Return the [x, y] coordinate for the center point of the cell that contains the specified text.  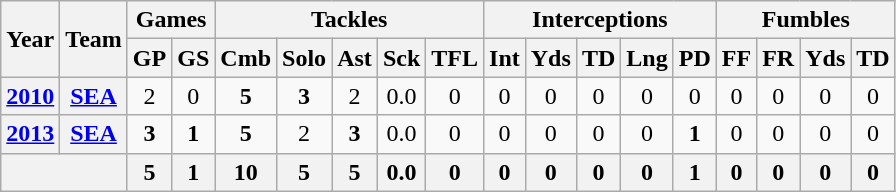
FR [778, 58]
Cmb [246, 58]
Team [94, 39]
Interceptions [600, 20]
Sck [401, 58]
PD [694, 58]
Ast [355, 58]
Lng [647, 58]
Fumbles [806, 20]
GP [149, 58]
Games [170, 20]
Tackles [350, 20]
GS [194, 58]
FF [736, 58]
2013 [30, 134]
Solo [304, 58]
10 [246, 172]
TFL [455, 58]
Year [30, 39]
2010 [30, 96]
Int [505, 58]
